Provide the (X, Y) coordinate of the cell's center where the given text is located.  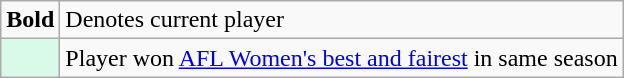
Player won AFL Women's best and fairest in same season (342, 58)
Denotes current player (342, 20)
Bold (30, 20)
